Return (x, y) of the center of cell containing provided text 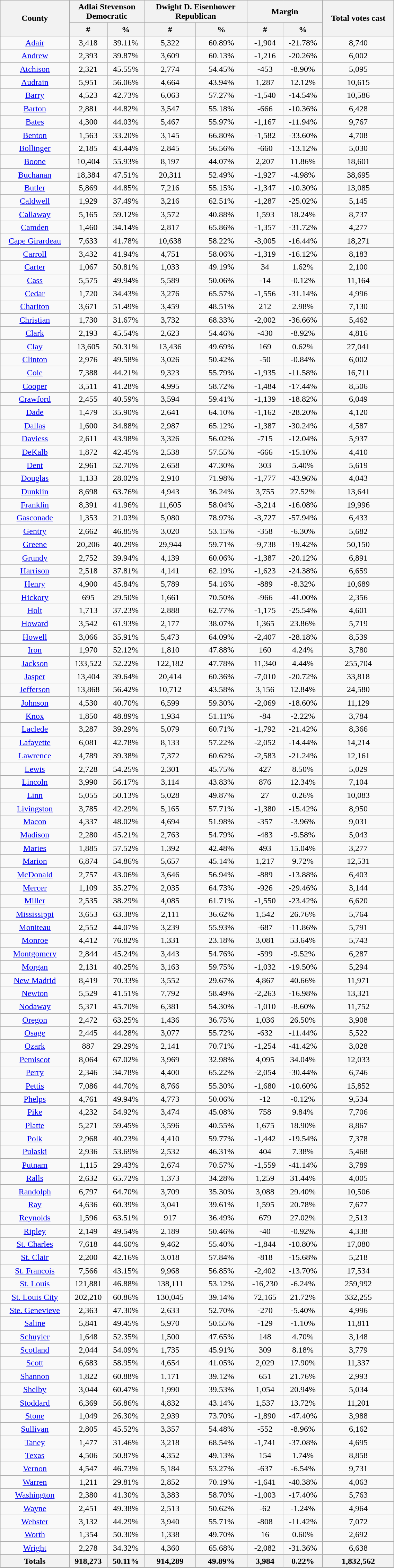
1,735 (170, 1350)
-1,032 (265, 967)
-1,904 (265, 43)
Linn (35, 795)
-31.36% (303, 1548)
6,403 (358, 875)
2,993 (358, 1376)
53.15% (221, 531)
4,360 (170, 1548)
Lawrence (35, 756)
2,445 (88, 1033)
10,615 (358, 82)
2,939 (170, 1416)
Shelby (35, 1389)
2,301 (170, 769)
Jefferson (35, 690)
56.56% (221, 148)
4,761 (88, 1099)
Christian (35, 320)
26.50% (303, 1020)
45.52% (126, 1429)
-1,559 (265, 1165)
20,206 (88, 544)
44.82% (126, 109)
2,111 (170, 914)
29.67% (221, 980)
Benton (35, 135)
0.22% (303, 1561)
2,910 (170, 478)
11,164 (358, 280)
1,970 (88, 650)
Sullivan (35, 1429)
67.02% (126, 1059)
-0.84% (303, 359)
-1,003 (265, 1495)
6,433 (358, 518)
47.51% (126, 174)
2,881 (88, 109)
41.28% (126, 386)
Randolph (35, 1191)
8,391 (88, 505)
-20.26% (303, 56)
56.42% (126, 690)
3,785 (88, 809)
3,156 (265, 690)
55.15% (221, 188)
55.79% (221, 373)
-270 (265, 1310)
Callaway (35, 214)
38,695 (358, 174)
-31.72% (303, 228)
5,462 (358, 320)
-1,556 (265, 293)
Holt (35, 611)
54.76% (221, 954)
Caldwell (35, 201)
3,653 (88, 914)
1,885 (88, 848)
60.62% (221, 756)
34.14% (126, 228)
64.70% (126, 1191)
1,850 (88, 716)
-10.60% (303, 1086)
13,404 (88, 676)
Maries (35, 848)
1.74% (303, 1456)
Livingston (35, 809)
-9.52% (303, 954)
7,086 (88, 1086)
1,500 (170, 1337)
2,177 (170, 624)
Ste. Genevieve (35, 1310)
3,709 (170, 1191)
49.70% (221, 1535)
1,211 (88, 1482)
4,352 (170, 1456)
3,671 (88, 307)
61.93% (126, 624)
6,683 (88, 1363)
4,120 (358, 412)
-29.46% (303, 888)
6,287 (358, 954)
58.22% (221, 241)
42.73% (126, 95)
Pemiscot (35, 1059)
1,990 (170, 1389)
63.76% (126, 492)
35.90% (126, 412)
Andrew (35, 56)
50.11% (126, 1561)
70.71% (221, 1046)
3,081 (265, 940)
2,538 (170, 452)
3,148 (358, 1337)
Phelps (35, 1099)
2,380 (88, 1495)
5,029 (358, 769)
36.49% (221, 1218)
-40.38% (303, 1482)
Monroe (35, 940)
-2,407 (265, 637)
1,436 (170, 1020)
45.55% (126, 69)
50.55% (221, 1323)
49.45% (126, 1323)
-715 (265, 439)
-11.44% (303, 1033)
-8.60% (303, 1006)
-1,010 (265, 1006)
Camden (35, 228)
-7,010 (265, 676)
4,547 (88, 1469)
53.69% (126, 1152)
45.84% (126, 584)
758 (265, 1112)
5,218 (358, 1258)
Cooper (35, 386)
49.19% (221, 267)
8.18% (303, 1350)
59.75% (221, 967)
5.40% (303, 465)
1,661 (170, 597)
7,130 (358, 307)
8,740 (358, 43)
St. Francois (35, 1271)
6,638 (358, 1548)
3,066 (88, 637)
8,737 (358, 214)
56.94% (221, 875)
50,150 (358, 544)
68.54% (221, 1442)
4,751 (170, 254)
-9.58% (303, 835)
-660 (265, 148)
3,276 (170, 293)
Moniteau (35, 927)
-19.54% (303, 1139)
49.38% (126, 1508)
-1,347 (265, 188)
-30.44% (303, 1073)
39.12% (221, 1376)
-20.12% (303, 557)
2,141 (170, 1046)
38.07% (221, 624)
McDonald (35, 875)
54.46% (221, 333)
4,694 (170, 822)
-3,214 (265, 505)
63.38% (126, 914)
2,472 (88, 1020)
62.19% (221, 571)
54.86% (126, 861)
57.84% (221, 1258)
47.78% (221, 663)
-10.36% (303, 109)
2,632 (88, 1178)
1,872 (88, 452)
Carter (35, 267)
Knox (35, 716)
-1,254 (265, 1046)
56.17% (126, 782)
50.42% (221, 359)
2,185 (88, 148)
49.89% (221, 1561)
57.55% (221, 452)
60.06% (221, 557)
-13.88% (303, 875)
10,712 (170, 690)
Daviess (35, 439)
7,618 (88, 1244)
Bates (35, 122)
3,594 (170, 399)
8,133 (170, 742)
4,900 (88, 584)
Jackson (35, 663)
42.16% (126, 1258)
-808 (265, 1522)
15.04% (303, 848)
59.41% (221, 399)
5,145 (358, 201)
2,774 (170, 69)
39.29% (126, 729)
259,992 (358, 1284)
5,034 (358, 1389)
2,817 (170, 228)
-41.14% (303, 1165)
40.70% (126, 703)
Pike (35, 1112)
4.44% (303, 663)
35.30% (221, 1191)
Perry (35, 1073)
52.22% (126, 663)
41.78% (126, 241)
3,908 (358, 1020)
-8.96% (303, 1429)
5,575 (88, 280)
1,259 (265, 1178)
-84 (265, 716)
3,552 (170, 980)
43.83% (221, 782)
52.49% (221, 174)
-17.44% (303, 386)
Mississippi (35, 914)
45.54% (126, 333)
49.69% (221, 346)
5,764 (358, 914)
59.45% (126, 1125)
876 (265, 782)
-1,890 (265, 1416)
3,077 (170, 1033)
-1,484 (265, 386)
-632 (265, 1033)
-25.54% (303, 611)
10,083 (358, 795)
Washington (35, 1495)
2,455 (88, 399)
917 (170, 1218)
Dunklin (35, 492)
4,400 (170, 1073)
2,363 (88, 1310)
4,587 (358, 426)
5,467 (170, 122)
-19.50% (303, 967)
11.86% (303, 161)
-18.60% (303, 703)
-1,357 (265, 228)
3,789 (358, 1165)
9,731 (358, 1469)
2,346 (88, 1073)
65.22% (221, 1073)
Ozark (35, 1046)
61.71% (221, 901)
20,311 (170, 174)
169 (265, 346)
-2,402 (265, 1271)
-2.22% (303, 716)
5,657 (170, 861)
3,646 (170, 875)
21.76% (303, 1376)
-966 (265, 597)
-16,230 (265, 1284)
4,601 (358, 611)
55.18% (221, 109)
7,792 (170, 993)
3,755 (265, 492)
Cedar (35, 293)
918,273 (88, 1561)
-18.82% (303, 399)
34 (265, 267)
48.02% (126, 822)
14,214 (358, 742)
-1,442 (265, 1139)
53.27% (221, 1469)
-16.44% (303, 241)
Lewis (35, 769)
Wayne (35, 1508)
39.94% (126, 557)
-1.10% (303, 1323)
58.95% (126, 1363)
56.02% (221, 439)
39.53% (221, 1389)
2,535 (88, 901)
2,961 (88, 465)
5,322 (170, 43)
-23.42% (303, 901)
Wright (35, 1548)
10,506 (358, 1191)
Scott (35, 1363)
2,968 (88, 1139)
2,393 (88, 56)
58.06% (221, 254)
4,530 (88, 703)
8,183 (358, 254)
-358 (265, 531)
13,436 (170, 346)
34.43% (126, 293)
70.50% (221, 597)
29.43% (126, 1165)
50.30% (126, 1535)
45.14% (221, 861)
40.59% (126, 399)
34.04% (303, 1059)
2,936 (88, 1152)
5,473 (170, 637)
-40 (265, 1231)
3,572 (170, 214)
1,373 (170, 1178)
34.88% (126, 426)
2,451 (88, 1508)
39.14% (221, 1297)
1,353 (88, 518)
59.12% (126, 214)
46.73% (126, 1469)
Johnson (35, 703)
-31.14% (303, 293)
7,104 (358, 782)
6,162 (358, 1429)
8,867 (358, 1125)
0.62% (303, 346)
-9,738 (265, 544)
-4.98% (303, 174)
-1,175 (265, 611)
Stoddard (35, 1403)
3,511 (88, 386)
St. Charles (35, 1244)
51.98% (221, 822)
-41.42% (303, 1046)
5,589 (170, 280)
-13.12% (303, 148)
Lincoln (35, 782)
-14.44% (303, 742)
138,111 (170, 1284)
44.60% (126, 1244)
2,763 (170, 835)
4,708 (358, 135)
5,271 (88, 1125)
35.27% (126, 888)
3,459 (170, 307)
8,950 (358, 809)
65.72% (126, 1178)
6,874 (88, 861)
7.38% (303, 1152)
47.88% (221, 650)
37.49% (126, 201)
3,609 (170, 56)
2,662 (88, 531)
3,020 (170, 531)
4,832 (170, 1403)
1,593 (265, 214)
1,730 (88, 320)
57.71% (221, 809)
-16.98% (303, 993)
Dallas (35, 426)
11,201 (358, 1403)
5,789 (170, 584)
6,620 (358, 901)
4,232 (88, 1112)
212 (265, 307)
Schuyler (35, 1337)
4.70% (303, 1337)
36.62% (221, 914)
887 (88, 1046)
4,664 (170, 82)
Buchanan (35, 174)
5,184 (170, 1469)
-5.40% (303, 1310)
-483 (265, 835)
21.03% (126, 518)
5,080 (170, 518)
-50 (265, 359)
-552 (265, 1429)
Greene (35, 544)
29,944 (170, 544)
Osage (35, 1033)
60.47% (126, 1389)
13,641 (358, 492)
Dent (35, 465)
33,818 (358, 676)
4,654 (170, 1363)
2,845 (170, 148)
6,891 (358, 557)
-430 (265, 333)
41.51% (126, 993)
54.25% (126, 769)
45.21% (126, 835)
29.29% (126, 1046)
-14.54% (303, 95)
Ray (35, 1204)
49.87% (221, 795)
54.92% (126, 1112)
43.14% (221, 1403)
3,418 (88, 43)
Newton (35, 993)
332,255 (358, 1297)
54.79% (221, 835)
-1,216 (265, 56)
-1,167 (265, 122)
27.02% (303, 1218)
-16.08% (303, 505)
-1,162 (265, 412)
4.24% (303, 650)
5,619 (358, 465)
48.89% (126, 716)
404 (265, 1152)
-2,069 (265, 703)
133,522 (88, 663)
-1,582 (265, 135)
Barton (35, 109)
Putnam (35, 1165)
Saline (35, 1323)
44.21% (126, 373)
-637 (265, 1469)
2,641 (170, 412)
-37.08% (303, 1442)
65.12% (221, 426)
8,366 (358, 729)
9,323 (170, 373)
1,713 (88, 611)
40.23% (126, 1139)
72,165 (265, 1297)
-47.40% (303, 1416)
4,995 (170, 386)
42.78% (126, 742)
57.52% (126, 848)
31.46% (126, 1442)
Grundy (35, 557)
-21.42% (303, 729)
-1,139 (265, 399)
-15.10% (303, 452)
48.51% (221, 307)
73.70% (221, 1416)
19,996 (358, 505)
4,043 (358, 478)
3,732 (170, 320)
1,033 (170, 267)
-41.00% (303, 597)
37.81% (126, 571)
6,599 (170, 703)
Scotland (35, 1350)
Douglas (35, 478)
18,384 (88, 174)
4,412 (88, 940)
55.97% (221, 122)
Harrison (35, 571)
40.66% (303, 980)
55.71% (221, 1522)
21.72% (303, 1297)
60.39% (126, 1204)
-28.20% (303, 412)
40.88% (221, 214)
679 (265, 1218)
Texas (35, 1456)
43.98% (126, 439)
2,611 (88, 439)
Worth (35, 1535)
3,984 (265, 1561)
55.72% (221, 1033)
13,868 (88, 690)
5,682 (358, 531)
44.28% (126, 1033)
-3,005 (265, 241)
4,141 (170, 571)
-8.90% (303, 69)
-13.70% (303, 1271)
64.10% (221, 412)
Totals (35, 1561)
50.62% (221, 1508)
32.98% (221, 1059)
6,746 (358, 1073)
1,331 (170, 940)
44.03% (126, 122)
58.70% (221, 1495)
-20.72% (303, 676)
-15.42% (303, 809)
7,072 (358, 1522)
1,477 (88, 1442)
-43.96% (303, 478)
Carroll (35, 254)
303 (265, 465)
6,659 (358, 571)
39.87% (126, 56)
Stone (35, 1416)
5,468 (358, 1152)
60.13% (221, 56)
4,523 (88, 95)
-1,844 (265, 1244)
54.16% (221, 584)
4,695 (358, 1442)
2,356 (358, 597)
-21.24% (303, 756)
-8.92% (303, 333)
46.88% (126, 1284)
42.29% (126, 809)
9,767 (358, 122)
5,791 (358, 927)
10,689 (358, 584)
15,852 (358, 1086)
8,506 (358, 386)
5,970 (170, 1323)
Ralls (35, 1178)
5,522 (358, 1033)
3,542 (88, 624)
Platte (35, 1125)
3,780 (358, 650)
Cape Girardeau (35, 241)
37.23% (126, 611)
76.82% (126, 940)
3,114 (170, 782)
7,388 (88, 373)
-357 (265, 822)
4,337 (88, 822)
5,055 (88, 795)
-36.66% (303, 320)
27 (265, 795)
Franklin (35, 505)
4,943 (170, 492)
7,378 (358, 1139)
4,095 (265, 1059)
-687 (265, 927)
9,031 (358, 822)
8.50% (303, 769)
12.84% (303, 690)
44.70% (126, 1086)
5,294 (358, 967)
17,534 (358, 1271)
4,085 (170, 901)
5,869 (88, 188)
11,605 (170, 505)
1,338 (170, 1535)
3,596 (170, 1125)
2,692 (358, 1535)
-1,380 (265, 809)
County (35, 18)
1,460 (88, 228)
27.52% (303, 492)
35.91% (126, 637)
-10.80% (303, 1244)
-2,263 (265, 993)
154 (265, 1456)
7,706 (358, 1112)
49.58% (126, 359)
0.26% (303, 795)
5,371 (88, 1006)
3,218 (170, 1442)
9,534 (358, 1099)
7,372 (170, 756)
-14 (265, 280)
20.78% (303, 1204)
-8.32% (303, 584)
3,041 (170, 1204)
130,045 (170, 1297)
9,462 (170, 1244)
-1,623 (265, 571)
17,080 (358, 1244)
3,088 (265, 1191)
11,337 (358, 1363)
50.81% (126, 267)
-1,680 (265, 1086)
2,200 (88, 1258)
Crawford (35, 399)
20,414 (170, 676)
651 (265, 1376)
-10.30% (303, 188)
-57.94% (303, 518)
3,443 (170, 954)
68.33% (221, 320)
255,704 (358, 663)
-926 (265, 888)
Miller (35, 901)
58.72% (221, 386)
6,797 (88, 1191)
56.85% (221, 1271)
3,988 (358, 1416)
Vernon (35, 1469)
41.94% (126, 254)
42.48% (221, 848)
Montgomery (35, 954)
1,600 (88, 426)
12,033 (358, 1059)
2,029 (265, 1363)
33.20% (126, 135)
41.30% (126, 1495)
1,563 (88, 135)
1,596 (88, 1218)
1,365 (265, 624)
70.57% (221, 1165)
43.15% (126, 1271)
2,658 (170, 465)
Lafayette (35, 742)
71.98% (221, 478)
Bollinger (35, 148)
17.90% (303, 1363)
65.57% (221, 293)
29.50% (126, 597)
Clay (35, 346)
52.12% (126, 650)
-19.42% (303, 544)
-11.86% (303, 927)
-33.60% (303, 135)
2,805 (88, 1429)
Iron (35, 650)
65.86% (221, 228)
-12.04% (303, 439)
1,067 (88, 267)
5,030 (358, 148)
8,858 (358, 1456)
1,354 (88, 1535)
-15.68% (303, 1258)
50.31% (126, 346)
44.85% (126, 188)
2,207 (265, 161)
2,552 (88, 927)
60.36% (221, 676)
18.24% (303, 214)
1,133 (88, 478)
1,109 (88, 888)
3,018 (170, 1258)
11,129 (358, 703)
7,633 (88, 241)
-599 (265, 954)
Total votes cast (358, 18)
42.45% (126, 452)
3,028 (358, 1046)
38.29% (126, 901)
40.29% (126, 544)
-16.12% (303, 254)
1.62% (303, 267)
10,586 (358, 95)
3,779 (358, 1350)
4,964 (358, 1508)
45.24% (126, 954)
1,036 (265, 1020)
2,532 (170, 1152)
2,044 (88, 1350)
56.06% (126, 82)
13,605 (88, 346)
36.24% (221, 492)
2,976 (88, 359)
58.04% (221, 505)
-2,583 (265, 756)
4,277 (358, 228)
3,326 (170, 439)
1,822 (88, 1376)
3,144 (358, 888)
27,041 (358, 346)
18,271 (358, 241)
45.91% (221, 1350)
24,580 (358, 690)
3,145 (170, 135)
39.38% (126, 756)
Audrain (35, 82)
4,338 (358, 1231)
12.34% (303, 782)
41.05% (221, 1363)
Nodaway (35, 1006)
51.11% (221, 716)
28.02% (126, 478)
36.75% (221, 1020)
31.67% (126, 320)
Adlai StevensonDemocratic (107, 12)
11,752 (358, 1006)
1,595 (265, 1204)
-1,792 (265, 729)
-0.92% (303, 1231)
-11.42% (303, 1522)
1,479 (88, 412)
34.28% (221, 1178)
Gasconade (35, 518)
8,197 (170, 161)
54.45% (221, 69)
5,095 (358, 69)
5,937 (358, 439)
-21.78% (303, 43)
58.49% (221, 993)
59.71% (221, 544)
6,381 (170, 1006)
-17.40% (303, 1495)
43.44% (126, 148)
5,763 (358, 1495)
1,934 (170, 716)
9,968 (170, 1271)
0.60% (303, 1535)
Atchison (35, 69)
2,278 (88, 1548)
16,711 (358, 373)
1,392 (170, 848)
53.12% (221, 1284)
43.06% (126, 875)
66.80% (221, 135)
65.68% (221, 1548)
59.77% (221, 1139)
1,810 (170, 650)
2,888 (170, 611)
4,506 (88, 1456)
3,132 (88, 1522)
1,832,562 (358, 1561)
309 (265, 1350)
47.65% (221, 1337)
Clark (35, 333)
Howell (35, 637)
12.12% (303, 82)
1,720 (88, 293)
3,216 (170, 201)
2,131 (88, 967)
55.30% (221, 1086)
5,043 (358, 835)
Howard (35, 624)
60.89% (221, 43)
50.13% (126, 795)
70.19% (221, 1482)
9.84% (303, 1112)
2,674 (170, 1165)
13,321 (358, 993)
3,990 (88, 782)
DeKalb (35, 452)
-129 (265, 1323)
23.18% (221, 940)
8,419 (88, 980)
60.86% (126, 1297)
Butler (35, 188)
6,081 (88, 742)
3,432 (88, 254)
3,547 (170, 109)
64.73% (221, 888)
Cole (35, 373)
5,951 (88, 82)
-1,540 (265, 95)
-1,935 (265, 373)
3,357 (170, 1429)
10,404 (88, 161)
11,340 (265, 663)
3,969 (170, 1059)
1,115 (88, 1165)
54.48% (221, 1429)
6,428 (358, 109)
3,784 (358, 716)
5,719 (358, 624)
57.22% (221, 742)
-28.18% (303, 637)
18.90% (303, 1125)
Jasper (35, 676)
Pettis (35, 1086)
2,844 (88, 954)
49.54% (126, 1231)
8,698 (88, 492)
7,566 (88, 1271)
St. Louis (35, 1284)
11,811 (358, 1323)
-30.24% (303, 426)
46.31% (221, 1152)
5,028 (170, 795)
1,171 (170, 1376)
54.09% (126, 1350)
-12 (265, 1099)
2,193 (88, 333)
2,280 (88, 835)
57.27% (221, 95)
5,079 (170, 729)
Dade (35, 412)
-6.30% (303, 531)
-3.96% (303, 822)
3,044 (88, 1389)
10,638 (170, 241)
50.87% (126, 1456)
Margin (285, 12)
78.97% (221, 518)
59.30% (221, 703)
Taney (35, 1442)
2,321 (88, 69)
23.86% (303, 624)
-1,550 (265, 901)
New Madrid (35, 980)
148 (265, 1337)
2,987 (170, 426)
13,085 (358, 188)
1,287 (265, 82)
4,636 (88, 1204)
Webster (35, 1522)
Laclede (35, 729)
8,064 (88, 1059)
-1,777 (265, 478)
-2,082 (265, 1548)
-6.24% (303, 1284)
41.96% (126, 505)
493 (265, 848)
13.72% (303, 1403)
Henry (35, 584)
Cass (35, 280)
121,881 (88, 1284)
6,369 (88, 1403)
3,474 (170, 1112)
3,940 (170, 1522)
5,743 (358, 940)
Pulaski (35, 1152)
7,677 (358, 1204)
Warren (35, 1482)
26.30% (126, 1416)
46.85% (126, 531)
63.51% (126, 1218)
43.58% (221, 690)
-2,002 (265, 320)
70.33% (126, 980)
12,531 (358, 861)
7,216 (170, 188)
695 (88, 597)
2,189 (170, 1231)
45.75% (221, 769)
34.78% (126, 1073)
60.88% (126, 1376)
3,383 (170, 1495)
Boone (35, 161)
3,239 (170, 927)
1,929 (88, 201)
62.77% (221, 611)
2,752 (88, 557)
427 (265, 769)
60.71% (221, 729)
39.11% (126, 43)
5,529 (88, 993)
4,300 (88, 122)
Shannon (35, 1376)
39.61% (221, 1204)
914,289 (170, 1561)
Marion (35, 861)
31.44% (303, 1178)
26.76% (303, 914)
34.32% (126, 1548)
29.81% (126, 1482)
St. Clair (35, 1258)
Macon (35, 822)
50.46% (221, 1231)
-11.94% (303, 122)
160 (265, 650)
2,149 (88, 1231)
45.08% (221, 1112)
-3,727 (265, 518)
Madison (35, 835)
16 (265, 1535)
12,161 (358, 756)
39.64% (126, 676)
Ripley (35, 1231)
1,675 (265, 1125)
-2,054 (265, 1073)
202,210 (88, 1297)
44.29% (126, 1522)
4,005 (358, 1178)
4,789 (88, 756)
Hickory (35, 597)
-2,052 (265, 742)
6,063 (170, 95)
-1,641 (265, 1482)
4,867 (265, 980)
4,139 (170, 557)
1,542 (265, 914)
40.55% (221, 1125)
-1,287 (265, 201)
2,852 (170, 1482)
Polk (35, 1139)
20.94% (303, 1389)
43.94% (221, 82)
45.70% (126, 1006)
62.51% (221, 201)
63.25% (126, 1020)
-25.02% (303, 201)
8,766 (170, 1086)
-11.58% (303, 373)
-1,319 (265, 254)
5,841 (88, 1323)
2.98% (303, 307)
-453 (265, 69)
1,217 (265, 861)
64.09% (221, 637)
6,049 (358, 399)
3,277 (358, 848)
29.40% (303, 1191)
-6.54% (303, 1469)
-818 (265, 1258)
55.40% (221, 1244)
Morgan (35, 967)
Chariton (35, 307)
Clinton (35, 359)
2,728 (88, 769)
-1.24% (303, 1508)
2,623 (170, 333)
11,971 (358, 980)
Adair (35, 43)
1,049 (88, 1416)
2,633 (170, 1310)
Mercer (35, 888)
3,026 (170, 359)
1,648 (88, 1337)
3,287 (88, 729)
St. Louis City (35, 1297)
49.13% (221, 1456)
3,163 (170, 967)
52.35% (126, 1337)
1,054 (265, 1389)
2,100 (358, 267)
-24.38% (303, 571)
2,518 (88, 571)
1,537 (265, 1403)
54.30% (221, 1006)
-1,741 (265, 1442)
53.64% (303, 940)
4,773 (170, 1099)
4,816 (358, 333)
Reynolds (35, 1218)
-62 (265, 1508)
2,757 (88, 875)
40.25% (126, 967)
Dwight D. EisenhowerRepublican (196, 12)
Oregon (35, 1020)
2,035 (170, 888)
8,539 (358, 637)
4,063 (358, 1482)
9.72% (303, 861)
Barry (35, 95)
18,601 (358, 161)
-1,927 (265, 174)
56.86% (126, 1403)
Gentry (35, 531)
51.49% (126, 307)
122,182 (170, 663)
